Return [X, Y] of the center of cell containing provided text 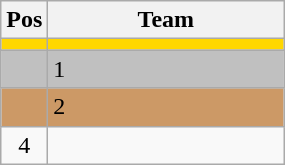
4 [24, 145]
2 [166, 107]
1 [166, 69]
Pos [24, 20]
Team [166, 20]
